Search for the cell housing the specified text and yield its [X, Y] center coordinate. 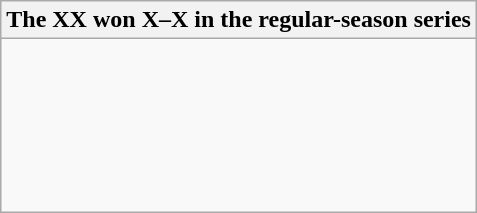
The XX won X–X in the regular-season series [239, 20]
